Output the [X, Y] coordinate of the center of the cell containing the given text.  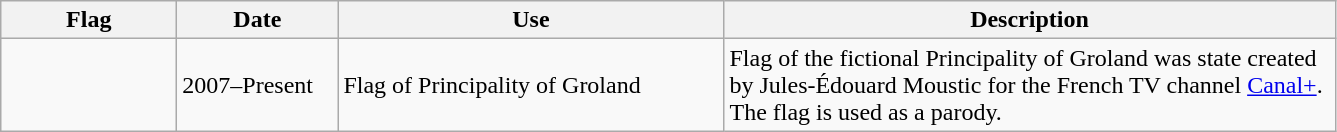
Date [258, 20]
Use [531, 20]
Flag [89, 20]
Flag of Principality of Groland [531, 85]
Description [1030, 20]
2007–Present [258, 85]
